Scan for the cell matching the given text and deliver its [X, Y] coordinate at center. 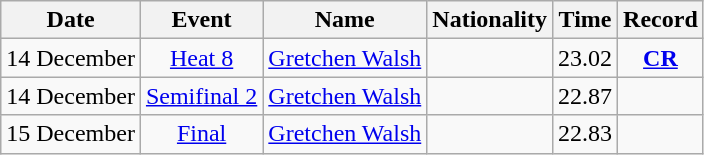
Semifinal 2 [201, 96]
Record [661, 20]
Heat 8 [201, 58]
Date [71, 20]
22.87 [586, 96]
Final [201, 134]
Name [345, 20]
Time [586, 20]
15 December [71, 134]
23.02 [586, 58]
22.83 [586, 134]
CR [661, 58]
Event [201, 20]
Nationality [490, 20]
